Return the [x, y] coordinate for the center point of the cell that contains the specified text.  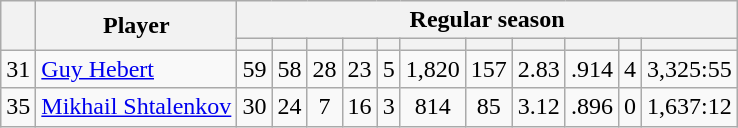
3,325:55 [689, 69]
1,637:12 [689, 107]
85 [488, 107]
157 [488, 69]
16 [360, 107]
Guy Hebert [136, 69]
28 [324, 69]
59 [254, 69]
4 [630, 69]
5 [388, 69]
23 [360, 69]
2.83 [538, 69]
Regular season [487, 20]
.896 [592, 107]
Mikhail Shtalenkov [136, 107]
3 [388, 107]
31 [18, 69]
.914 [592, 69]
58 [290, 69]
0 [630, 107]
7 [324, 107]
3.12 [538, 107]
814 [432, 107]
1,820 [432, 69]
Player [136, 26]
35 [18, 107]
24 [290, 107]
30 [254, 107]
